Locate the cell with the specified text and output its [X, Y] center coordinate. 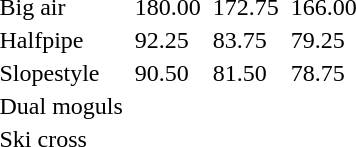
81.50 [246, 73]
92.25 [168, 40]
83.75 [246, 40]
90.50 [168, 73]
